Pinpoint the cell where the given text exists, returning its (x, y) midpoint coordinate. 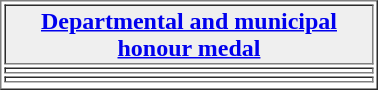
Departmental and municipal honour medal (189, 34)
